From the cell containing the given text, extract its center point as (x, y) coordinate. 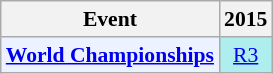
Event (110, 19)
2015 (246, 19)
R3 (246, 55)
World Championships (110, 55)
